Pinpoint the cell where the given text exists, returning its (x, y) midpoint coordinate. 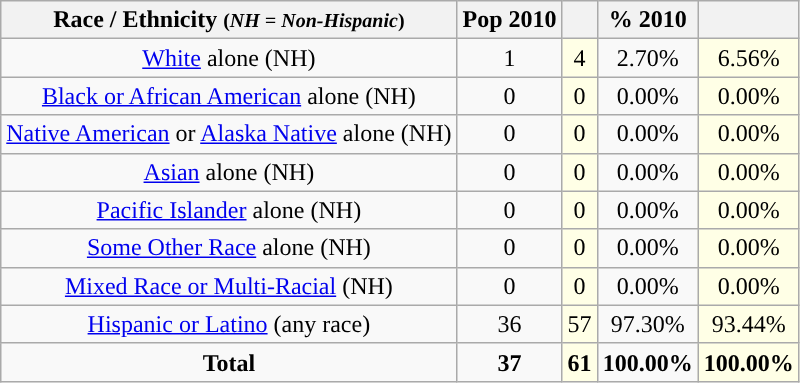
Hispanic or Latino (any race) (229, 324)
57 (580, 324)
37 (510, 362)
36 (510, 324)
Black or African American alone (NH) (229, 96)
1 (510, 58)
Native American or Alaska Native alone (NH) (229, 134)
61 (580, 362)
% 2010 (648, 20)
Mixed Race or Multi-Racial (NH) (229, 286)
Pop 2010 (510, 20)
2.70% (648, 58)
93.44% (748, 324)
97.30% (648, 324)
Asian alone (NH) (229, 172)
White alone (NH) (229, 58)
Total (229, 362)
6.56% (748, 58)
Race / Ethnicity (NH = Non-Hispanic) (229, 20)
4 (580, 58)
Pacific Islander alone (NH) (229, 210)
Some Other Race alone (NH) (229, 248)
